Find where the given text appears and provide that cell's center as [x, y] coordinate. 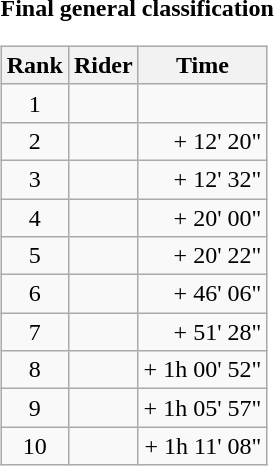
+ 20' 00" [202, 217]
Rank [34, 65]
10 [34, 446]
+ 1h 05' 57" [202, 408]
+ 20' 22" [202, 256]
5 [34, 256]
4 [34, 217]
9 [34, 408]
8 [34, 370]
+ 51' 28" [202, 332]
+ 12' 32" [202, 179]
Rider [103, 65]
+ 46' 06" [202, 294]
7 [34, 332]
Time [202, 65]
+ 1h 11' 08" [202, 446]
6 [34, 294]
1 [34, 103]
+ 12' 20" [202, 141]
3 [34, 179]
+ 1h 00' 52" [202, 370]
2 [34, 141]
